Provide the (X, Y) coordinate of the cell's center where the given text is located.  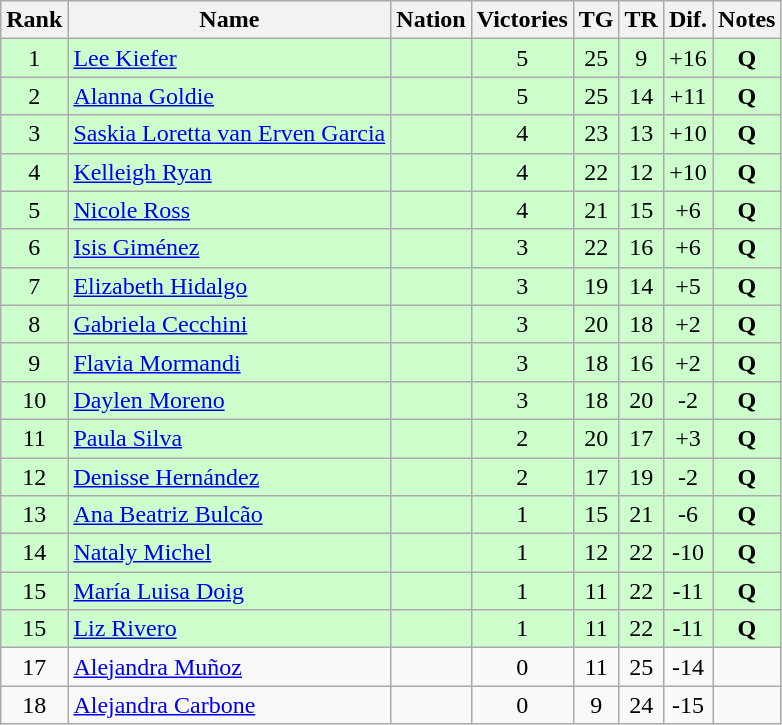
-15 (688, 705)
Lee Kiefer (230, 58)
Saskia Loretta van Erven Garcia (230, 134)
8 (34, 324)
+3 (688, 438)
Alejandra Carbone (230, 705)
23 (596, 134)
Daylen Moreno (230, 400)
Nicole Ross (230, 210)
Flavia Mormandi (230, 362)
Paula Silva (230, 438)
24 (641, 705)
Liz Rivero (230, 629)
TR (641, 20)
Dif. (688, 20)
Alejandra Muñoz (230, 667)
Gabriela Cecchini (230, 324)
Victories (522, 20)
-10 (688, 553)
Notes (747, 20)
Denisse Hernández (230, 477)
Ana Beatriz Bulcão (230, 515)
Alanna Goldie (230, 96)
+16 (688, 58)
-14 (688, 667)
+5 (688, 286)
Kelleigh Ryan (230, 172)
+11 (688, 96)
6 (34, 248)
10 (34, 400)
Name (230, 20)
Rank (34, 20)
Isis Giménez (230, 248)
María Luisa Doig (230, 591)
Elizabeth Hidalgo (230, 286)
Nataly Michel (230, 553)
7 (34, 286)
-6 (688, 515)
Nation (431, 20)
TG (596, 20)
